Identify which cell holds the provided text, then report its [x, y] central coordinate. 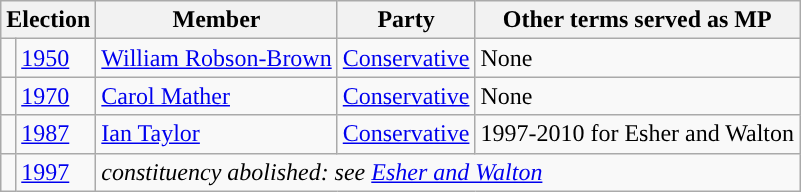
constituency abolished: see Esher and Walton [448, 172]
Ian Taylor [216, 134]
1997-2010 for Esher and Walton [638, 134]
Party [406, 20]
1997 [56, 172]
Carol Mather [216, 96]
1970 [56, 96]
William Robson-Brown [216, 58]
Member [216, 20]
1950 [56, 58]
1987 [56, 134]
Other terms served as MP [638, 20]
Election [48, 20]
